Detect which cell encompasses the target text, then output its (X, Y) center coordinate. 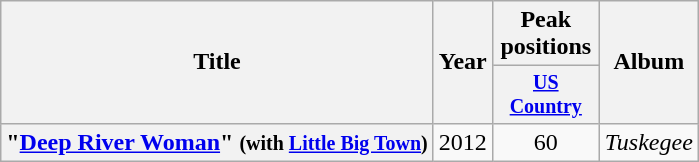
Year (462, 62)
Tuskegee (648, 142)
Peak positions (546, 34)
US Country (546, 94)
Album (648, 62)
60 (546, 142)
Title (217, 62)
"Deep River Woman" (with Little Big Town) (217, 142)
2012 (462, 142)
